Search for the cell housing the specified text and yield its (X, Y) center coordinate. 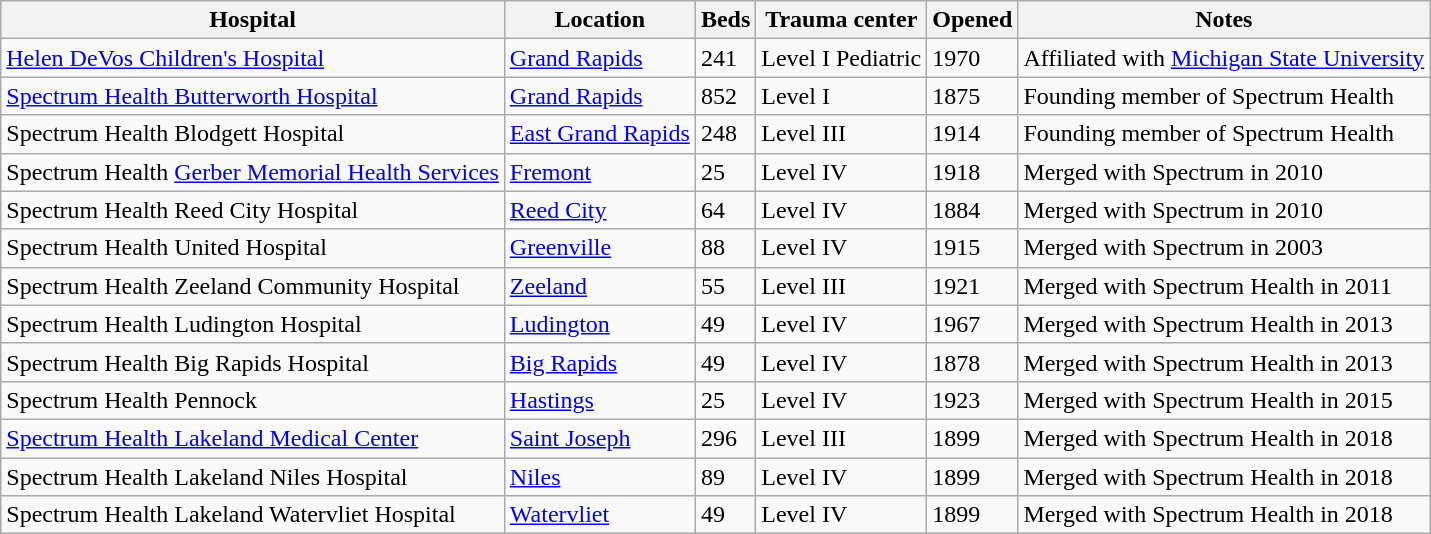
Hospital (253, 20)
Helen DeVos Children's Hospital (253, 58)
Reed City (600, 210)
1921 (972, 286)
Notes (1224, 20)
Spectrum Health Pennock (253, 400)
Big Rapids (600, 362)
Spectrum Health Gerber Memorial Health Services (253, 172)
1875 (972, 96)
852 (725, 96)
East Grand Rapids (600, 134)
Level I Pediatric (842, 58)
Spectrum Health Big Rapids Hospital (253, 362)
1970 (972, 58)
1918 (972, 172)
Zeeland (600, 286)
296 (725, 438)
Greenville (600, 248)
1878 (972, 362)
Hastings (600, 400)
Opened (972, 20)
248 (725, 134)
Fremont (600, 172)
Merged with Spectrum in 2003 (1224, 248)
Trauma center (842, 20)
Beds (725, 20)
Spectrum Health Ludington Hospital (253, 324)
1914 (972, 134)
88 (725, 248)
Location (600, 20)
Spectrum Health Zeeland Community Hospital (253, 286)
Spectrum Health Reed City Hospital (253, 210)
Spectrum Health Lakeland Watervliet Hospital (253, 515)
Level I (842, 96)
Watervliet (600, 515)
Merged with Spectrum Health in 2011 (1224, 286)
Spectrum Health Butterworth Hospital (253, 96)
Niles (600, 477)
1915 (972, 248)
241 (725, 58)
Spectrum Health Blodgett Hospital (253, 134)
Saint Joseph (600, 438)
Affiliated with Michigan State University (1224, 58)
1967 (972, 324)
Spectrum Health United Hospital (253, 248)
Merged with Spectrum Health in 2015 (1224, 400)
Ludington (600, 324)
Spectrum Health Lakeland Medical Center (253, 438)
1884 (972, 210)
55 (725, 286)
64 (725, 210)
1923 (972, 400)
89 (725, 477)
Spectrum Health Lakeland Niles Hospital (253, 477)
